Search for the cell housing the specified text and yield its (x, y) center coordinate. 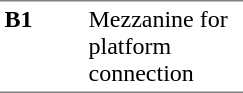
Mezzanine for platform connection (164, 46)
B1 (42, 46)
